Detect which cell encompasses the target text, then output its (X, Y) center coordinate. 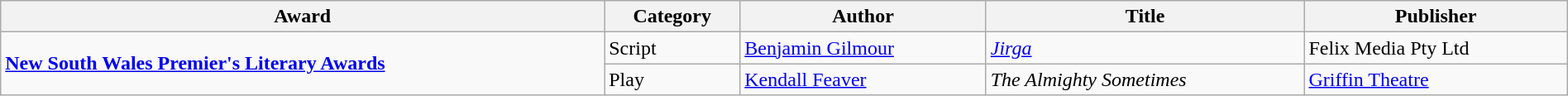
Griffin Theatre (1436, 79)
Script (672, 48)
Award (303, 17)
Benjamin Gilmour (863, 48)
Jirga (1145, 48)
The Almighty Sometimes (1145, 79)
Felix Media Pty Ltd (1436, 48)
Kendall Feaver (863, 79)
Play (672, 79)
Category (672, 17)
Author (863, 17)
Publisher (1436, 17)
Title (1145, 17)
New South Wales Premier's Literary Awards (303, 64)
